Pinpoint the cell where the given text exists, returning its (x, y) midpoint coordinate. 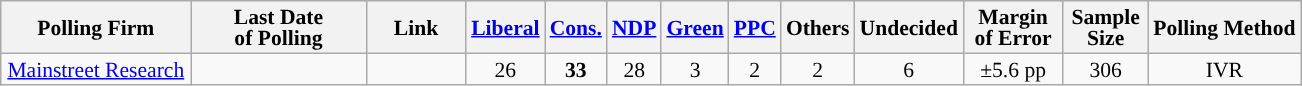
Green (694, 27)
Polling Method (1224, 27)
IVR (1224, 68)
Last Dateof Polling (278, 27)
NDP (634, 27)
PPC (755, 27)
Polling Firm (96, 27)
SampleSize (1106, 27)
6 (909, 68)
Link (416, 27)
Undecided (909, 27)
306 (1106, 68)
Others (818, 27)
33 (576, 68)
Mainstreet Research (96, 68)
Marginof Error (1013, 27)
28 (634, 68)
26 (505, 68)
Liberal (505, 27)
Cons. (576, 27)
±5.6 pp (1013, 68)
3 (694, 68)
